Search for the cell housing the specified text and yield its [X, Y] center coordinate. 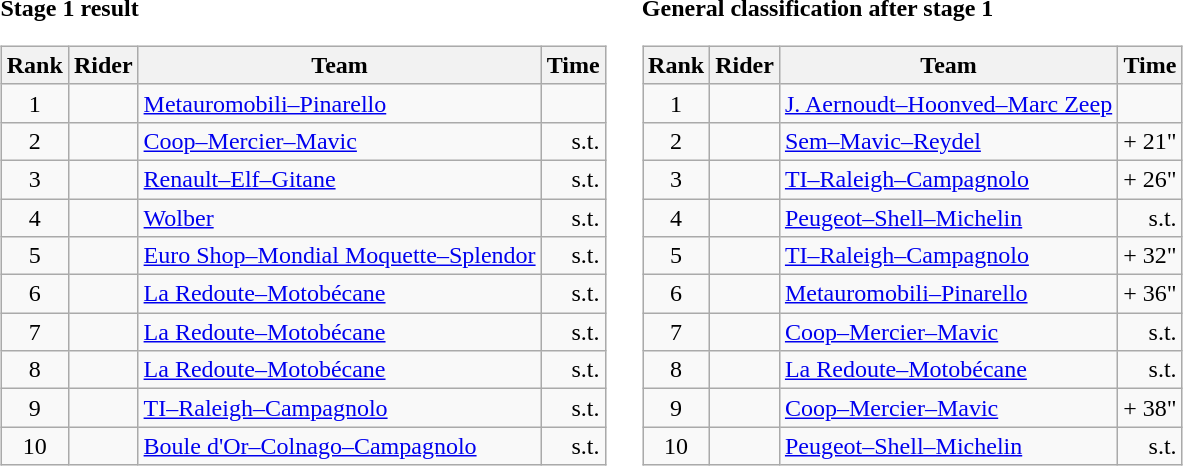
Wolber [340, 217]
Renault–Elf–Gitane [340, 179]
+ 26" [1150, 179]
+ 36" [1150, 294]
+ 38" [1150, 408]
Boule d'Or–Colnago–Campagnolo [340, 446]
J. Aernoudt–Hoonved–Marc Zeep [948, 103]
+ 32" [1150, 256]
Sem–Mavic–Reydel [948, 141]
Euro Shop–Mondial Moquette–Splendor [340, 256]
+ 21" [1150, 141]
